Provide the [X, Y] coordinate of the cell's center where the given text is located.  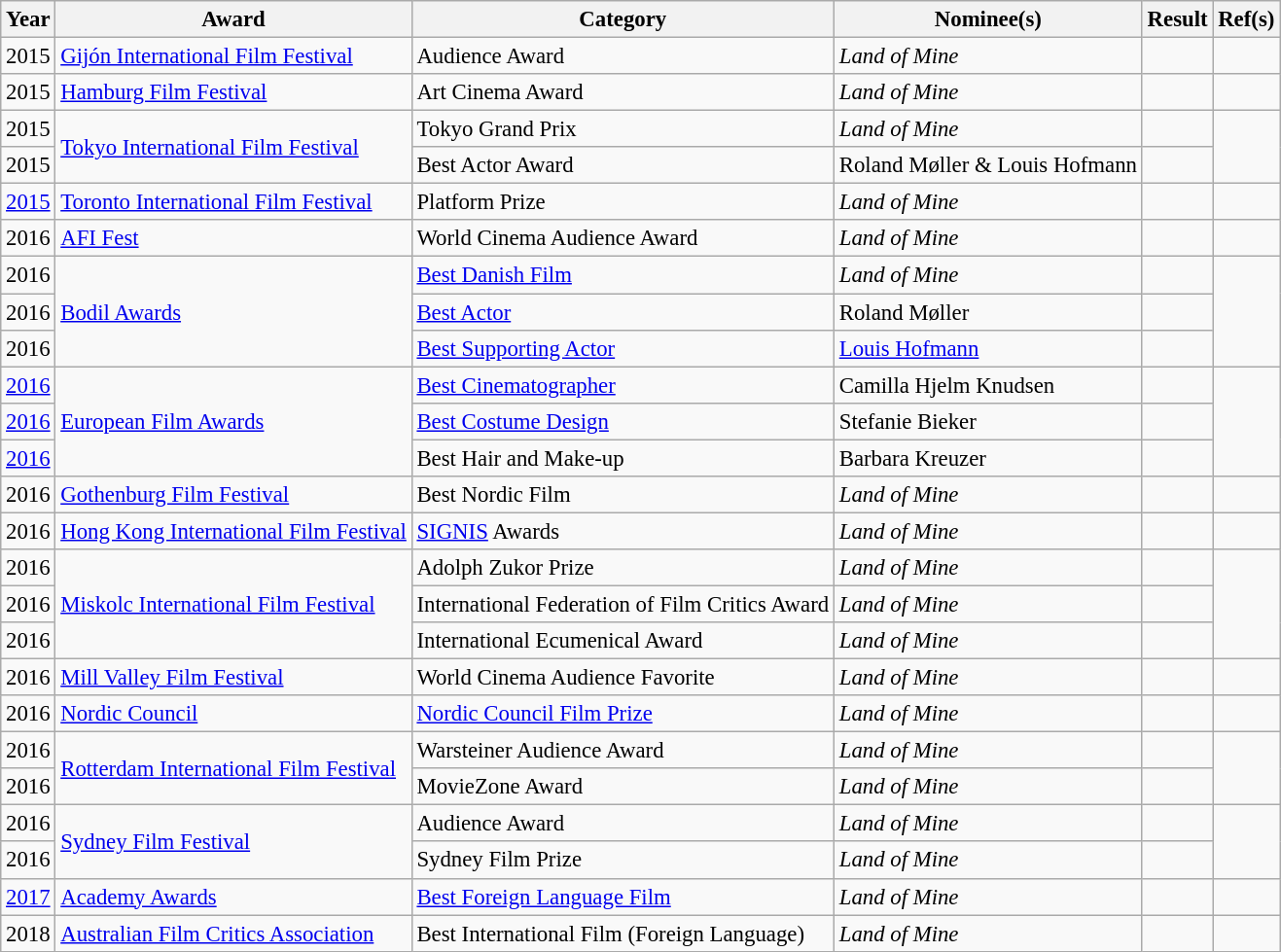
Best Foreign Language Film [623, 897]
Mill Valley Film Festival [233, 678]
Best Danish Film [623, 275]
Roland Møller [988, 312]
Tokyo Grand Prix [623, 129]
Nominee(s) [988, 19]
Warsteiner Audience Award [623, 751]
Australian Film Critics Association [233, 934]
World Cinema Audience Award [623, 238]
Best Actor Award [623, 165]
Best Supporting Actor [623, 348]
Nordic Council [233, 714]
2018 [28, 934]
SIGNIS Awards [623, 531]
Sydney Film Prize [623, 861]
Louis Hofmann [988, 348]
Tokyo International Film Festival [233, 148]
Adolph Zukor Prize [623, 568]
Best International Film (Foreign Language) [623, 934]
Barbara Kreuzer [988, 458]
International Ecumenical Award [623, 641]
Sydney Film Festival [233, 842]
Platform Prize [623, 202]
Art Cinema Award [623, 92]
Hamburg Film Festival [233, 92]
Award [233, 19]
Best Costume Design [623, 421]
MovieZone Award [623, 787]
Roland Møller & Louis Hofmann [988, 165]
Category [623, 19]
AFI Fest [233, 238]
Camilla Hjelm Knudsen [988, 385]
Miskolc International Film Festival [233, 605]
Toronto International Film Festival [233, 202]
Year [28, 19]
International Federation of Film Critics Award [623, 604]
Rotterdam International Film Festival [233, 768]
Academy Awards [233, 897]
Hong Kong International Film Festival [233, 531]
2017 [28, 897]
Bodil Awards [233, 311]
World Cinema Audience Favorite [623, 678]
Gothenburg Film Festival [233, 495]
Stefanie Bieker [988, 421]
Best Actor [623, 312]
Best Hair and Make-up [623, 458]
Ref(s) [1247, 19]
Best Cinematographer [623, 385]
European Film Awards [233, 422]
Best Nordic Film [623, 495]
Result [1177, 19]
Gijón International Film Festival [233, 56]
Nordic Council Film Prize [623, 714]
